For the text-containing cell, return its midpoint in (x, y) coordinate format. 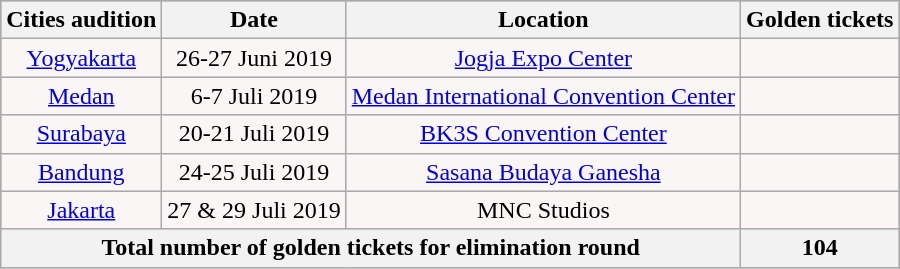
104 (820, 248)
Location (543, 20)
Golden tickets (820, 20)
24-25 Juli 2019 (254, 172)
Total number of golden tickets for elimination round (371, 248)
Yogyakarta (82, 58)
BK3S Convention Center (543, 134)
Medan (82, 96)
MNC Studios (543, 210)
26-27 Juni 2019 (254, 58)
Cities audition (82, 20)
20-21 Juli 2019 (254, 134)
6-7 Juli 2019 (254, 96)
Jogja Expo Center (543, 58)
Date (254, 20)
Bandung (82, 172)
Jakarta (82, 210)
Medan International Convention Center (543, 96)
Surabaya (82, 134)
27 & 29 Juli 2019 (254, 210)
Sasana Budaya Ganesha (543, 172)
